Locate the cell with the specified text and output its (X, Y) center coordinate. 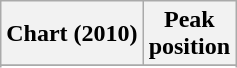
Peakposition (189, 34)
Chart (2010) (72, 34)
